Determine the [X, Y] coordinate at the center of the cell enclosing the given text.  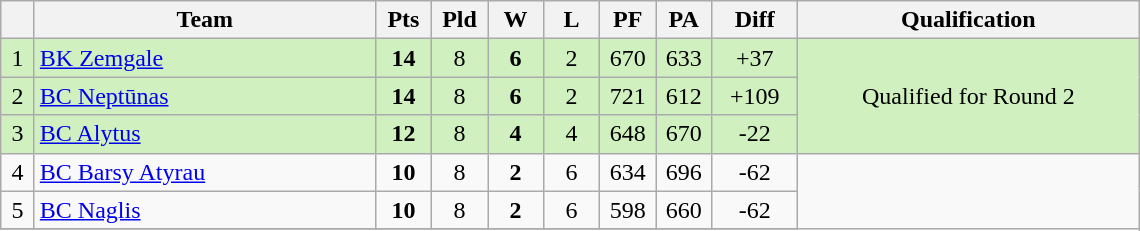
12 [403, 134]
+37 [755, 58]
634 [628, 172]
PF [628, 20]
BC Neptūnas [204, 96]
PA [684, 20]
696 [684, 172]
Team [204, 20]
5 [18, 210]
598 [628, 210]
BK Zemgale [204, 58]
Diff [755, 20]
1 [18, 58]
633 [684, 58]
L [572, 20]
612 [684, 96]
+109 [755, 96]
W [516, 20]
3 [18, 134]
Qualified for Round 2 [968, 96]
-22 [755, 134]
Pld [459, 20]
648 [628, 134]
Pts [403, 20]
721 [628, 96]
660 [684, 210]
BC Naglis [204, 210]
Qualification [968, 20]
BC Barsy Atyrau [204, 172]
BC Alytus [204, 134]
